Pinpoint the cell where the given text exists, returning its (x, y) midpoint coordinate. 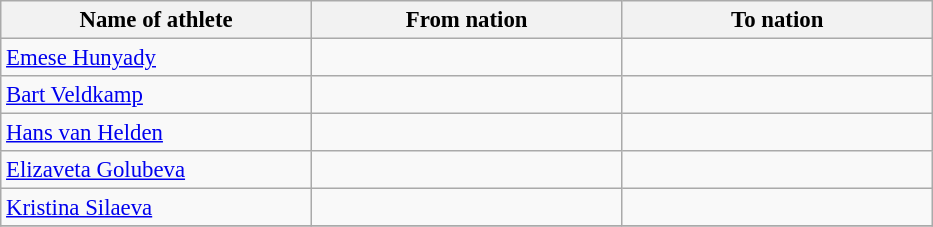
To nation (778, 20)
Bart Veldkamp (156, 95)
Name of athlete (156, 20)
Emese Hunyady (156, 58)
From nation (466, 20)
Kristina Silaeva (156, 208)
Hans van Helden (156, 133)
Elizaveta Golubeva (156, 170)
